Scan for the cell matching the given text and deliver its (x, y) coordinate at center. 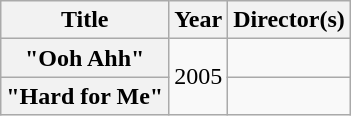
Director(s) (290, 20)
Title (85, 20)
2005 (198, 77)
"Ooh Ahh" (85, 58)
Year (198, 20)
"Hard for Me" (85, 96)
